Detect which cell encompasses the target text, then output its [X, Y] center coordinate. 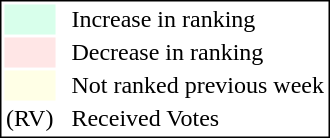
(RV) [29, 119]
Decrease in ranking [198, 53]
Not ranked previous week [198, 85]
Increase in ranking [198, 19]
Received Votes [198, 119]
